Return the [x, y] coordinate for the center point of the cell that contains the specified text.  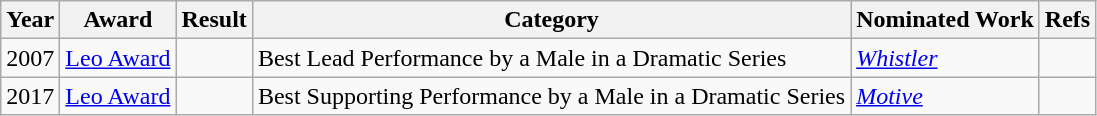
2017 [30, 96]
Best Lead Performance by a Male in a Dramatic Series [551, 58]
Result [214, 20]
Whistler [946, 58]
Refs [1067, 20]
Best Supporting Performance by a Male in a Dramatic Series [551, 96]
Category [551, 20]
Motive [946, 96]
2007 [30, 58]
Nominated Work [946, 20]
Award [118, 20]
Year [30, 20]
